Output the [x, y] coordinate of the center of the cell containing the given text.  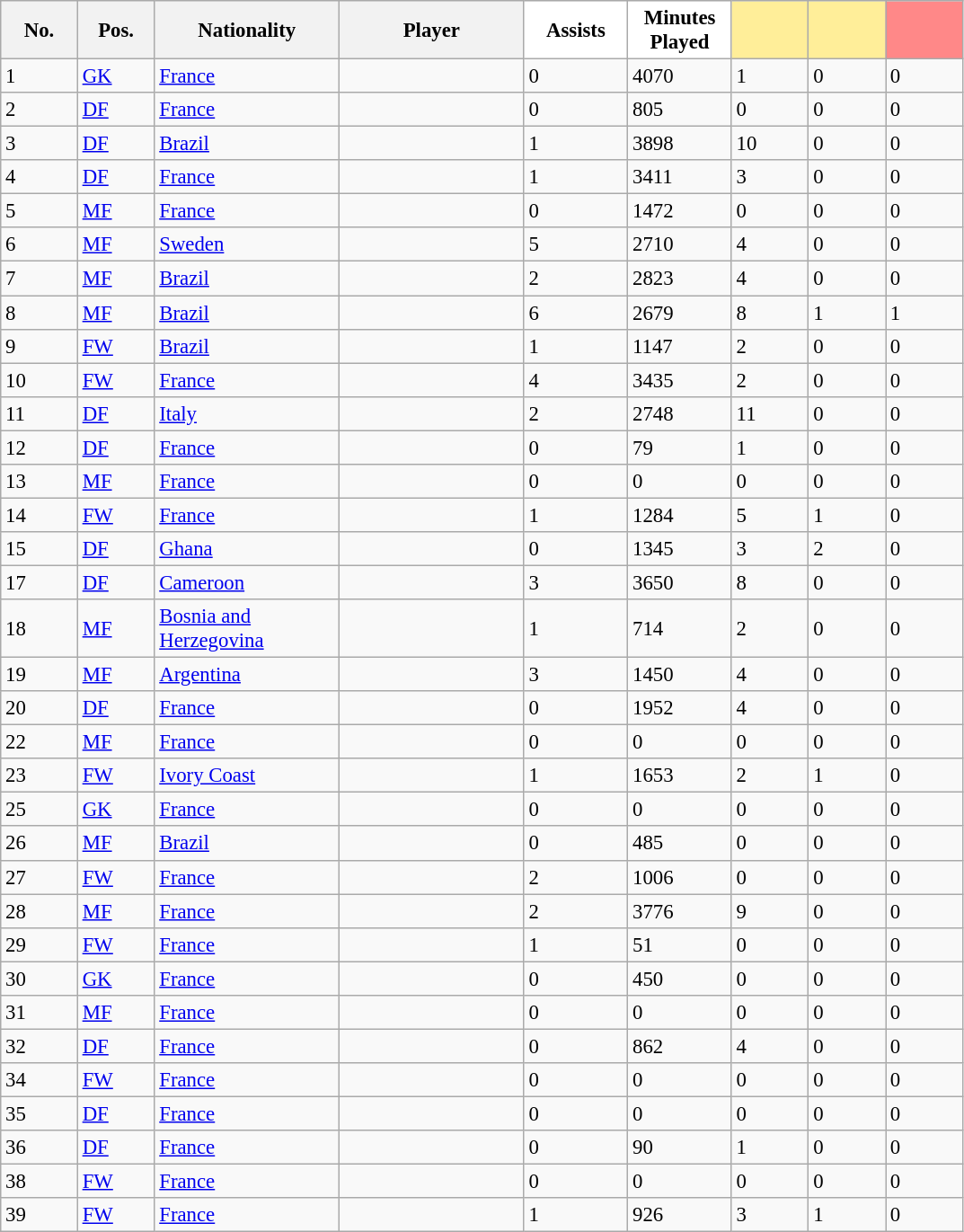
Ivory Coast [247, 776]
15 [40, 549]
90 [680, 1148]
3776 [680, 911]
3650 [680, 582]
2823 [680, 279]
Argentina [247, 675]
3898 [680, 144]
36 [40, 1148]
28 [40, 911]
450 [680, 979]
1653 [680, 776]
79 [680, 448]
31 [40, 1013]
32 [40, 1046]
2679 [680, 313]
485 [680, 844]
1450 [680, 675]
Sweden [247, 245]
30 [40, 979]
18 [40, 629]
38 [40, 1182]
26 [40, 844]
714 [680, 629]
4070 [680, 76]
17 [40, 582]
35 [40, 1113]
1345 [680, 549]
805 [680, 110]
No. [40, 31]
3411 [680, 177]
34 [40, 1080]
13 [40, 482]
12 [40, 448]
14 [40, 515]
Player [432, 31]
1147 [680, 346]
3435 [680, 380]
1006 [680, 877]
2710 [680, 245]
22 [40, 742]
926 [680, 1215]
27 [40, 877]
51 [680, 944]
Nationality [247, 31]
19 [40, 675]
25 [40, 810]
Minutes Played [680, 31]
Bosnia and Herzegovina [247, 629]
39 [40, 1215]
23 [40, 776]
Pos. [116, 31]
862 [680, 1046]
Assists [576, 31]
2748 [680, 413]
Ghana [247, 549]
1472 [680, 211]
1284 [680, 515]
1952 [680, 708]
29 [40, 944]
Cameroon [247, 582]
7 [40, 279]
20 [40, 708]
Italy [247, 413]
